Return (x, y) of the center of cell containing provided text 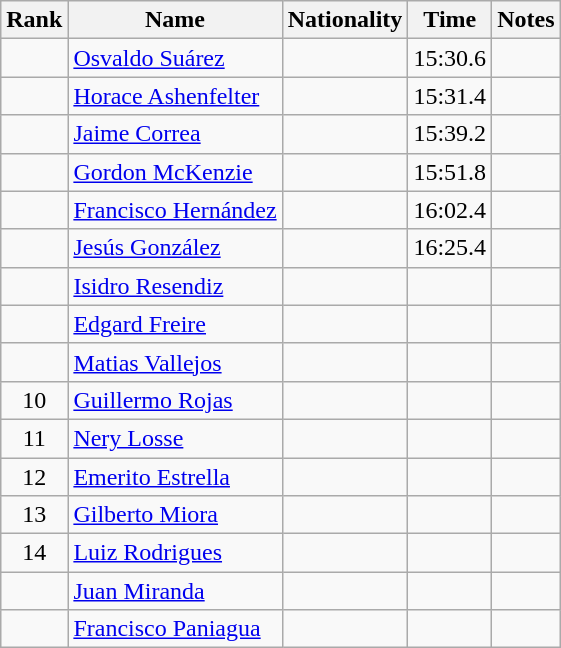
Name (175, 20)
Juan Miranda (175, 591)
Nationality (345, 20)
Nery Losse (175, 438)
13 (34, 515)
15:30.6 (450, 58)
12 (34, 477)
Francisco Hernández (175, 210)
Matias Vallejos (175, 362)
Guillermo Rojas (175, 400)
15:31.4 (450, 96)
Jesús González (175, 248)
Francisco Paniagua (175, 629)
Jaime Correa (175, 134)
Emerito Estrella (175, 477)
Isidro Resendiz (175, 286)
Osvaldo Suárez (175, 58)
Notes (526, 20)
15:51.8 (450, 172)
11 (34, 438)
16:25.4 (450, 248)
14 (34, 553)
Rank (34, 20)
Horace Ashenfelter (175, 96)
15:39.2 (450, 134)
Time (450, 20)
16:02.4 (450, 210)
Gilberto Miora (175, 515)
10 (34, 400)
Edgard Freire (175, 324)
Luiz Rodrigues (175, 553)
Gordon McKenzie (175, 172)
